Extract the [x, y] coordinate from the center of the cell holding the provided text.  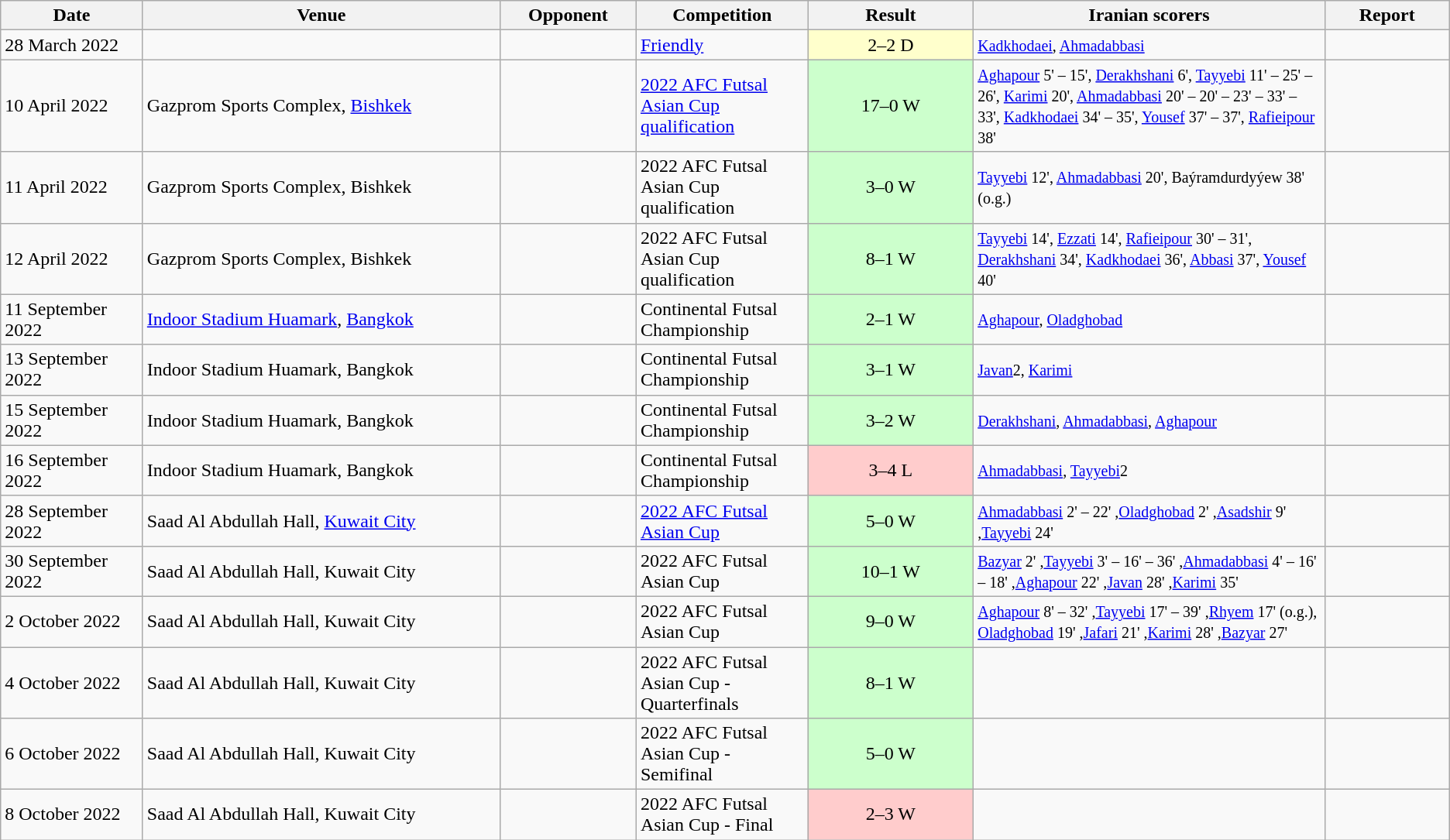
Tayyebi 12', Ahmadabbasi 20', Baýramdurdyýew 38' (o.g.) [1149, 187]
Result [891, 15]
8 October 2022 [72, 814]
Bazyar 2' ,Tayyebi 3' – 16' – 36' ,Ahmadabbasi 4' – 16' – 18' ,Aghapour 22' ,Javan 28' ,Karimi 35' [1149, 571]
4 October 2022 [72, 683]
10–1 W [891, 571]
2022 AFC Futsal Asian Cup - Semifinal [722, 754]
3–2 W [891, 420]
Date [72, 15]
Venue [321, 15]
6 October 2022 [72, 754]
Ahmadabbasi 2' – 22' ,Oladghobad 2' ,Asadshir 9' ,Tayyebi 24' [1149, 520]
2 October 2022 [72, 621]
Aghapour 8' – 32' ,Tayyebi 17' – 39' ,Rhyem 17' (o.g.), Oladghobad 19' ,Jafari 21' ,Karimi 28' ,Bazyar 27' [1149, 621]
2–1 W [891, 319]
13 September 2022 [72, 370]
Ahmadabbasi, Tayyebi2 [1149, 471]
11 April 2022 [72, 187]
3–0 W [891, 187]
2022 AFC Futsal Asian Cup - Quarterfinals [722, 683]
Competition [722, 15]
30 September 2022 [72, 571]
9–0 W [891, 621]
2–3 W [891, 814]
3–1 W [891, 370]
Aghapour, Oladghobad [1149, 319]
Derakhshani, Ahmadabbasi, Aghapour [1149, 420]
Tayyebi 14', Ezzati 14', Rafieipour 30' – 31', Derakhshani 34', Kadkhodaei 36', Abbasi 37', Yousef 40' [1149, 259]
Iranian scorers [1149, 15]
Friendly [722, 45]
3–4 L [891, 471]
2–2 D [891, 45]
16 September 2022 [72, 471]
Javan2, Karimi [1149, 370]
2022 AFC Futsal Asian Cup - Final [722, 814]
10 April 2022 [72, 105]
28 September 2022 [72, 520]
11 September 2022 [72, 319]
Opponent [568, 15]
Kadkhodaei, Ahmadabbasi [1149, 45]
28 March 2022 [72, 45]
17–0 W [891, 105]
12 April 2022 [72, 259]
15 September 2022 [72, 420]
Report [1386, 15]
